Provide the (x, y) coordinate of the cell's center where the given text is located.  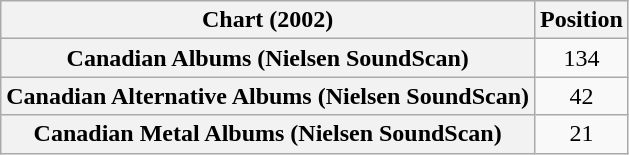
42 (582, 96)
Position (582, 20)
Canadian Albums (Nielsen SoundScan) (268, 58)
Canadian Alternative Albums (Nielsen SoundScan) (268, 96)
Canadian Metal Albums (Nielsen SoundScan) (268, 134)
Chart (2002) (268, 20)
21 (582, 134)
134 (582, 58)
